Extract the (x, y) coordinate from the center of the cell holding the provided text.  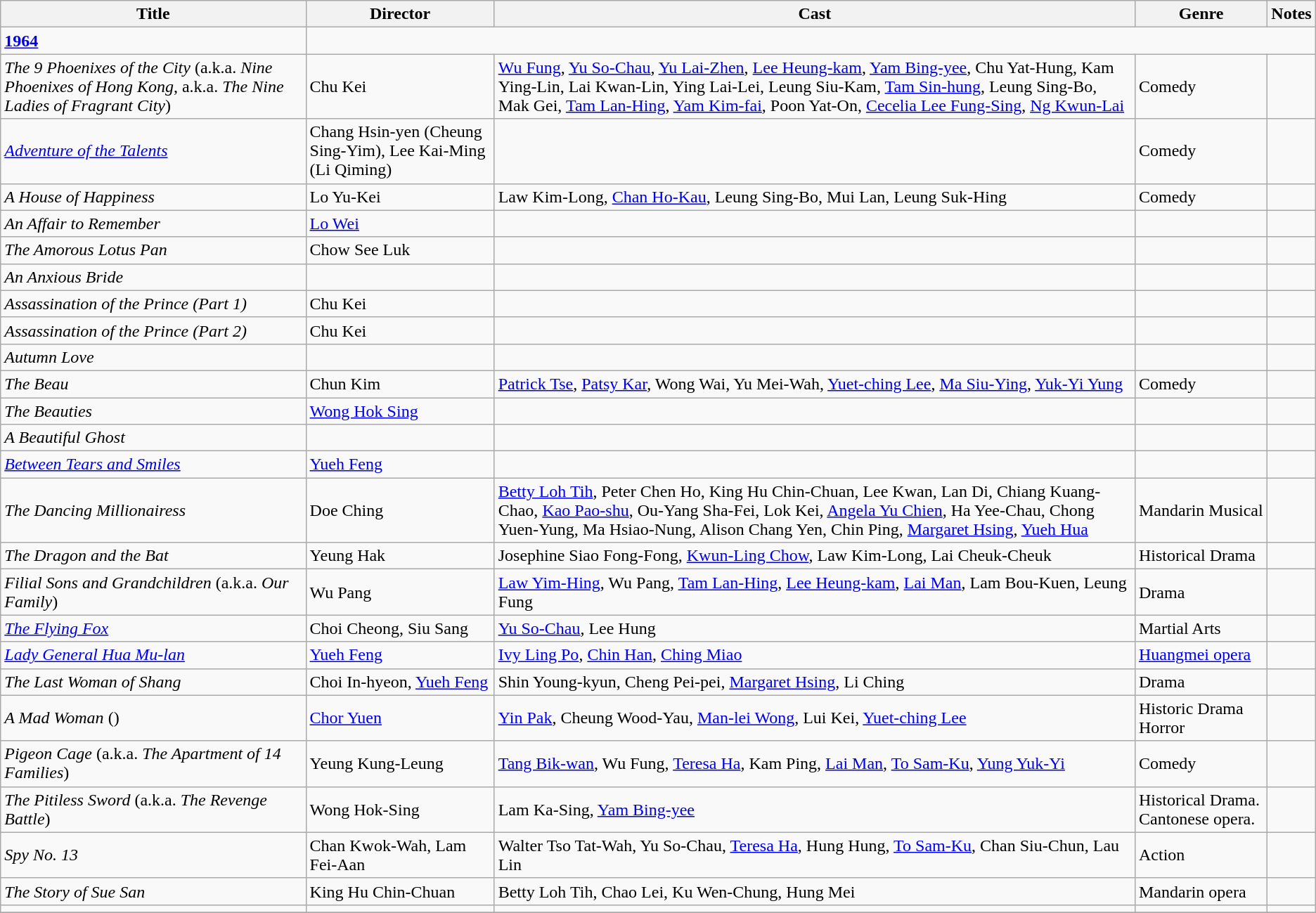
Genre (1201, 14)
Filial Sons and Grandchildren (a.k.a. Our Family) (153, 592)
Law Kim-Long, Chan Ho-Kau, Leung Sing-Bo, Mui Lan, Leung Suk-Hing (814, 197)
An Anxious Bride (153, 277)
Walter Tso Tat-Wah, Yu So-Chau, Teresa Ha, Hung Hung, To Sam-Ku, Chan Siu-Chun, Lau Lin (814, 855)
A Beautiful Ghost (153, 438)
Pigeon Cage (a.k.a. The Apartment of 14 Families) (153, 763)
Cast (814, 14)
Chun Kim (400, 384)
Patrick Tse, Patsy Kar, Wong Wai, Yu Mei-Wah, Yuet-ching Lee, Ma Siu-Ying, Yuk-Yi Yung (814, 384)
Wu Pang (400, 592)
Yeung Hak (400, 556)
The Story of Sue San (153, 891)
Law Yim-Hing, Wu Pang, Tam Lan-Hing, Lee Heung-kam, Lai Man, Lam Bou-Kuen, Leung Fung (814, 592)
Chor Yuen (400, 718)
A Mad Woman () (153, 718)
Josephine Siao Fong-Fong, Kwun-Ling Chow, Law Kim-Long, Lai Cheuk-Cheuk (814, 556)
The Dancing Millionairess (153, 510)
Title (153, 14)
An Affair to Remember (153, 224)
Yeung Kung-Leung (400, 763)
Choi In-hyeon, Yueh Feng (400, 682)
The Flying Fox (153, 628)
Autumn Love (153, 357)
Lo Wei (400, 224)
Between Tears and Smiles (153, 465)
Wong Hok Sing (400, 411)
Chow See Luk (400, 250)
Choi Cheong, Siu Sang (400, 628)
Doe Ching (400, 510)
The Last Woman of Shang (153, 682)
King Hu Chin-Chuan (400, 891)
Yu So-Chau, Lee Hung (814, 628)
Mandarin opera (1201, 891)
The Amorous Lotus Pan (153, 250)
Tang Bik-wan, Wu Fung, Teresa Ha, Kam Ping, Lai Man, To Sam-Ku, Yung Yuk-Yi (814, 763)
1964 (153, 41)
Chang Hsin-yen (Cheung Sing-Yim), Lee Kai-Ming (Li Qiming) (400, 151)
Lam Ka-Sing, Yam Bing-yee (814, 810)
Lady General Hua Mu-lan (153, 655)
Mandarin Musical (1201, 510)
Lo Yu-Kei (400, 197)
Wong Hok-Sing (400, 810)
Historical Drama. Cantonese opera. (1201, 810)
A House of Happiness (153, 197)
Action (1201, 855)
Ivy Ling Po, Chin Han, Ching Miao (814, 655)
Chan Kwok-Wah, Lam Fei-Aan (400, 855)
Notes (1291, 14)
Adventure of the Talents (153, 151)
Spy No. 13 (153, 855)
The Beau (153, 384)
Yin Pak, Cheung Wood-Yau, Man-lei Wong, Lui Kei, Yuet-ching Lee (814, 718)
Shin Young-kyun, Cheng Pei-pei, Margaret Hsing, Li Ching (814, 682)
The 9 Phoenixes of the City (a.k.a. Nine Phoenixes of Hong Kong, a.k.a. The Nine Ladies of Fragrant City) (153, 86)
Historical Drama (1201, 556)
Historic Drama Horror (1201, 718)
Huangmei opera (1201, 655)
The Pitiless Sword (a.k.a. The Revenge Battle) (153, 810)
Assassination of the Prince (Part 2) (153, 330)
Director (400, 14)
The Beauties (153, 411)
Martial Arts (1201, 628)
Betty Loh Tih, Chao Lei, Ku Wen-Chung, Hung Mei (814, 891)
Assassination of the Prince (Part 1) (153, 304)
The Dragon and the Bat (153, 556)
